Find where the given text appears and provide that cell's center as (x, y) coordinate. 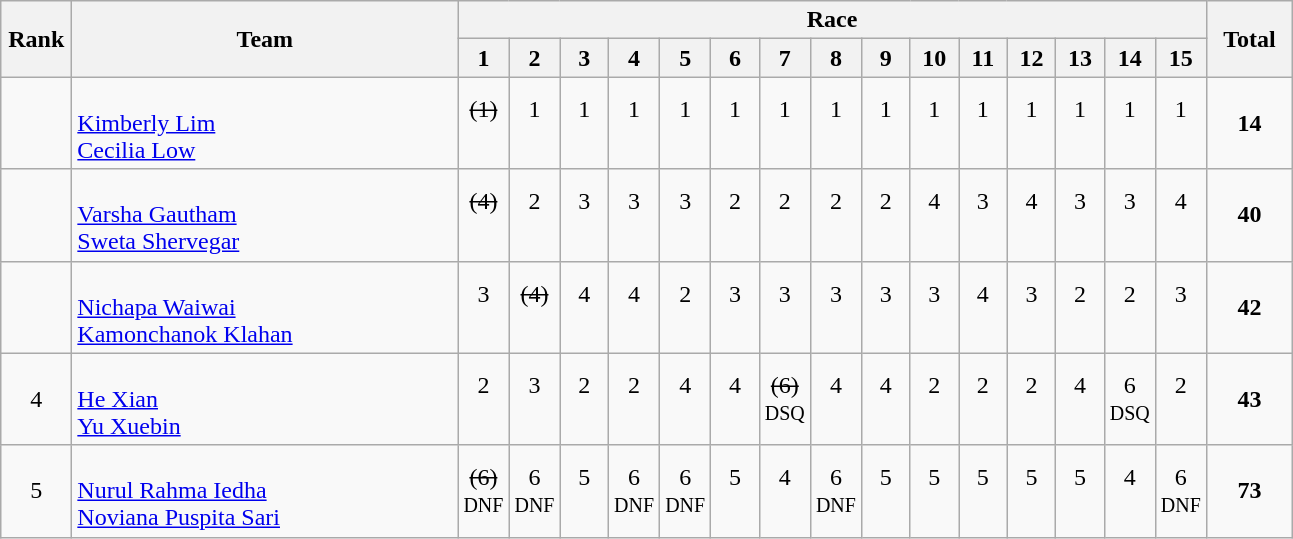
15 (1180, 58)
He XianYu Xuebin (265, 399)
11 (984, 58)
(6)DSQ (784, 399)
73 (1249, 491)
43 (1249, 399)
6DSQ (1130, 399)
Team (265, 39)
Race (832, 20)
6 (736, 58)
12 (1032, 58)
Total (1249, 39)
7 (784, 58)
8 (836, 58)
42 (1249, 307)
40 (1249, 215)
Kimberly LimCecilia Low (265, 123)
Nichapa WaiwaiKamonchanok Klahan (265, 307)
13 (1080, 58)
Varsha GauthamSweta Shervegar (265, 215)
(1) (484, 123)
Nurul Rahma IedhaNoviana Puspita Sari (265, 491)
10 (934, 58)
9 (886, 58)
Rank (36, 39)
(6)DNF (484, 491)
